Return [X, Y] of the center of cell containing provided text 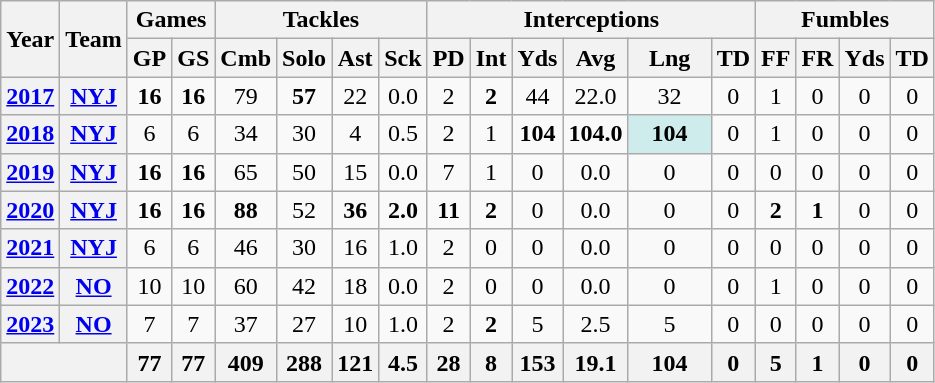
409 [246, 362]
Int [491, 58]
Lng [670, 58]
2022 [30, 286]
Fumbles [846, 20]
Solo [304, 58]
2.0 [403, 210]
88 [246, 210]
FR [818, 58]
44 [538, 96]
2023 [30, 324]
50 [304, 172]
4.5 [403, 362]
GS [194, 58]
Year [30, 39]
22 [356, 96]
PD [448, 58]
153 [538, 362]
Interceptions [591, 20]
2019 [30, 172]
34 [246, 134]
Ast [356, 58]
2017 [30, 96]
28 [448, 362]
52 [304, 210]
Cmb [246, 58]
2020 [30, 210]
104.0 [596, 134]
46 [246, 248]
65 [246, 172]
19.1 [596, 362]
Avg [596, 58]
27 [304, 324]
57 [304, 96]
Team [94, 39]
2021 [30, 248]
37 [246, 324]
FF [776, 58]
42 [304, 286]
15 [356, 172]
22.0 [596, 96]
GP [149, 58]
2.5 [596, 324]
Tackles [321, 20]
2018 [30, 134]
Games [170, 20]
11 [448, 210]
32 [670, 96]
288 [304, 362]
121 [356, 362]
Sck [403, 58]
4 [356, 134]
79 [246, 96]
36 [356, 210]
60 [246, 286]
18 [356, 286]
8 [491, 362]
0.5 [403, 134]
